Find where the given text appears and provide that cell's center as [x, y] coordinate. 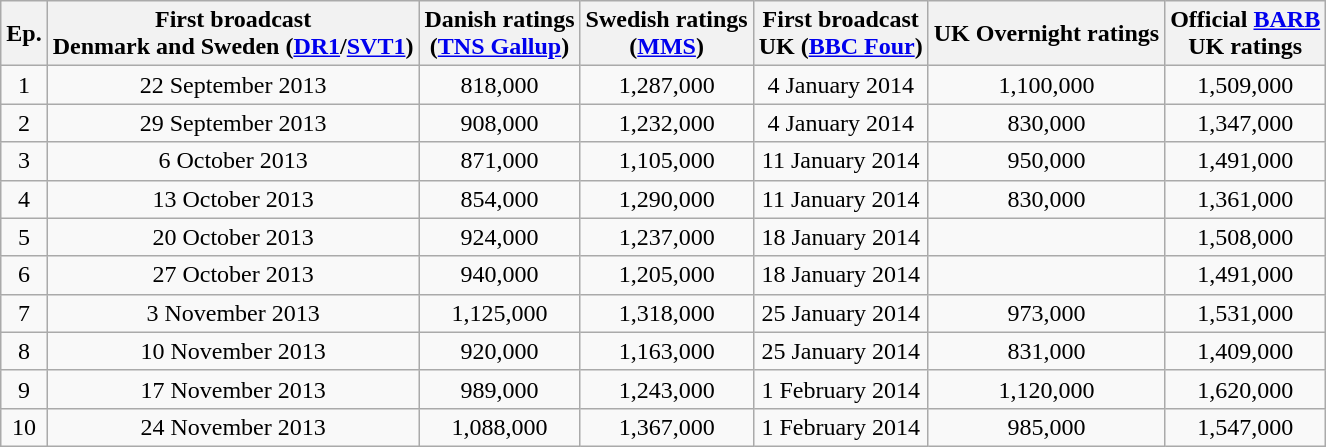
Ep. [24, 34]
10 [24, 427]
1,232,000 [666, 123]
5 [24, 237]
1,409,000 [1246, 351]
7 [24, 313]
6 [24, 275]
924,000 [500, 237]
1,125,000 [500, 313]
908,000 [500, 123]
6 October 2013 [233, 161]
1,318,000 [666, 313]
Swedish ratings(MMS) [666, 34]
UK Overnight ratings [1046, 34]
20 October 2013 [233, 237]
22 September 2013 [233, 85]
1,361,000 [1246, 199]
Danish ratings(TNS Gallup) [500, 34]
1,547,000 [1246, 427]
24 November 2013 [233, 427]
1,531,000 [1246, 313]
Official BARBUK ratings [1246, 34]
1,100,000 [1046, 85]
854,000 [500, 199]
9 [24, 389]
1 [24, 85]
973,000 [1046, 313]
1,620,000 [1246, 389]
1,287,000 [666, 85]
920,000 [500, 351]
1,120,000 [1046, 389]
17 November 2013 [233, 389]
3 [24, 161]
13 October 2013 [233, 199]
1,367,000 [666, 427]
1,290,000 [666, 199]
831,000 [1046, 351]
950,000 [1046, 161]
2 [24, 123]
1,509,000 [1246, 85]
1,163,000 [666, 351]
27 October 2013 [233, 275]
4 [24, 199]
First broadcastDenmark and Sweden (DR1/SVT1) [233, 34]
1,508,000 [1246, 237]
818,000 [500, 85]
1,105,000 [666, 161]
1,243,000 [666, 389]
First broadcastUK (BBC Four) [840, 34]
1,088,000 [500, 427]
3 November 2013 [233, 313]
8 [24, 351]
871,000 [500, 161]
29 September 2013 [233, 123]
989,000 [500, 389]
1,237,000 [666, 237]
1,205,000 [666, 275]
10 November 2013 [233, 351]
985,000 [1046, 427]
1,347,000 [1246, 123]
940,000 [500, 275]
